Output the (x, y) coordinate of the center of the cell containing the given text.  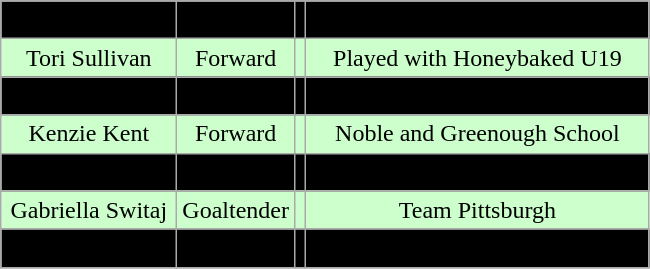
Katie Burt (89, 248)
North American Hockey Academy (478, 172)
Kali Flanagan (89, 96)
Megan Keller (89, 20)
Kenzie Kent (89, 134)
Noble and Greenough School (478, 134)
Toni Ann Milano (89, 172)
Team USA U18 (478, 248)
National Sports Academy (478, 96)
Tori Sullivan (89, 58)
Team Pittsburgh (478, 210)
Gabriella Switaj (89, 210)
